Scan for the cell matching the given text and deliver its (X, Y) coordinate at center. 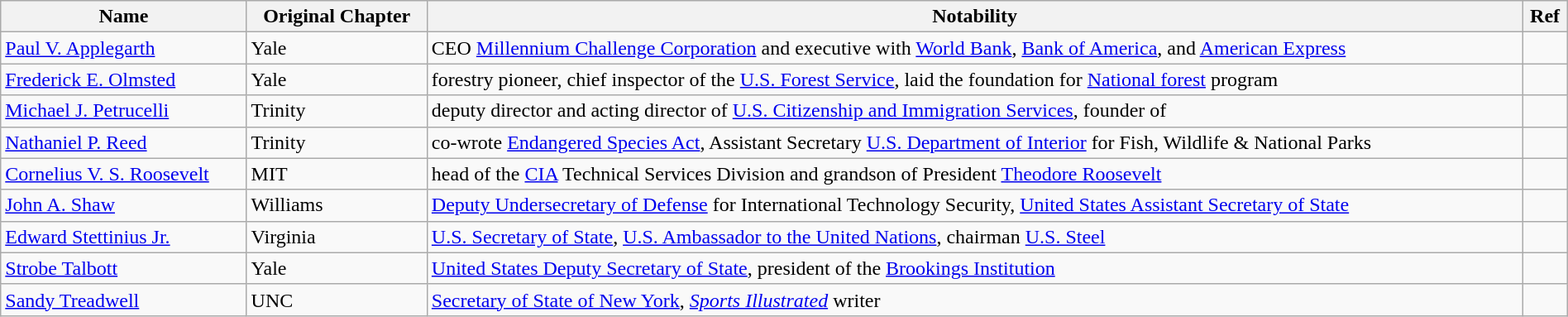
Virginia (337, 237)
Edward Stettinius Jr. (124, 237)
U.S. Secretary of State, U.S. Ambassador to the United Nations, chairman U.S. Steel (974, 237)
Frederick E. Olmsted (124, 79)
Strobe Talbott (124, 268)
Ref (1545, 17)
co-wrote Endangered Species Act, Assistant Secretary U.S. Department of Interior for Fish, Wildlife & National Parks (974, 142)
deputy director and acting director of U.S. Citizenship and Immigration Services, founder of (974, 111)
Secretary of State of New York, Sports Illustrated writer (974, 300)
MIT (337, 174)
UNC (337, 300)
Notability (974, 17)
United States Deputy Secretary of State, president of the Brookings Institution (974, 268)
John A. Shaw (124, 205)
head of the CIA Technical Services Division and grandson of President Theodore Roosevelt (974, 174)
Michael J. Petrucelli (124, 111)
Deputy Undersecretary of Defense for International Technology Security, United States Assistant Secretary of State (974, 205)
Nathaniel P. Reed (124, 142)
Original Chapter (337, 17)
Cornelius V. S. Roosevelt (124, 174)
Williams (337, 205)
Sandy Treadwell (124, 300)
forestry pioneer, chief inspector of the U.S. Forest Service, laid the foundation for National forest program (974, 79)
Name (124, 17)
CEO Millennium Challenge Corporation and executive with World Bank, Bank of America, and American Express (974, 48)
Paul V. Applegarth (124, 48)
